For the text-containing cell, return its midpoint in [X, Y] coordinate format. 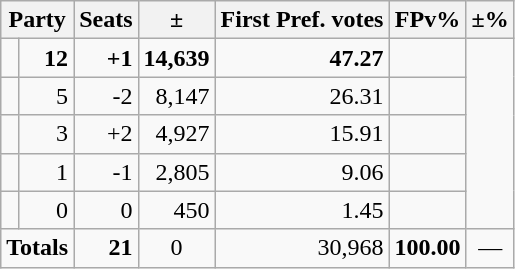
FPv% [428, 20]
— [490, 248]
3 [46, 134]
450 [176, 210]
-2 [106, 96]
First Pref. votes [302, 20]
+1 [106, 58]
30,968 [302, 248]
1.45 [302, 210]
± [176, 20]
Seats [106, 20]
12 [46, 58]
26.31 [302, 96]
21 [106, 248]
15.91 [302, 134]
±% [490, 20]
2,805 [176, 172]
14,639 [176, 58]
+2 [106, 134]
100.00 [428, 248]
5 [46, 96]
Party [38, 20]
-1 [106, 172]
Totals [38, 248]
8,147 [176, 96]
9.06 [302, 172]
47.27 [302, 58]
1 [46, 172]
4,927 [176, 134]
